Search for the cell housing the specified text and yield its (x, y) center coordinate. 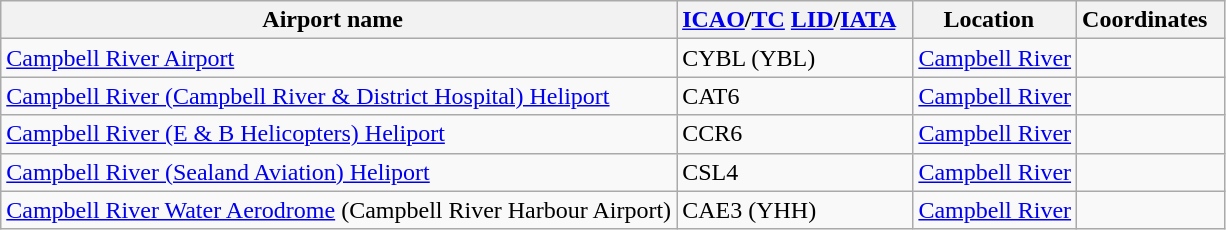
CAE3 (YHH) (795, 210)
Campbell River Airport (339, 58)
Campbell River Water Aerodrome (Campbell River Harbour Airport) (339, 210)
CAT6 (795, 96)
Coordinates (1151, 20)
Campbell River (E & B Helicopters) Heliport (339, 134)
CYBL (YBL) (795, 58)
CSL4 (795, 172)
Airport name (339, 20)
Campbell River (Campbell River & District Hospital) Heliport (339, 96)
Location (995, 20)
CCR6 (795, 134)
ICAO/TC LID/IATA (795, 20)
Campbell River (Sealand Aviation) Heliport (339, 172)
